Locate the cell with the specified text and output its [x, y] center coordinate. 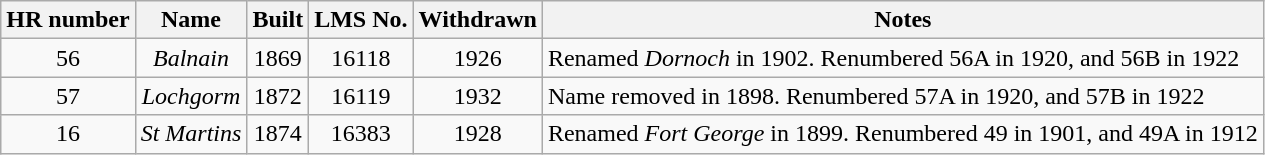
57 [68, 96]
16 [68, 134]
Renamed Fort George in 1899. Renumbered 49 in 1901, and 49A in 1912 [902, 134]
16118 [361, 58]
Name [191, 20]
1928 [478, 134]
Renamed Dornoch in 1902. Renumbered 56A in 1920, and 56B in 1922 [902, 58]
Lochgorm [191, 96]
1874 [278, 134]
16119 [361, 96]
16383 [361, 134]
Notes [902, 20]
1926 [478, 58]
1872 [278, 96]
Withdrawn [478, 20]
1932 [478, 96]
1869 [278, 58]
LMS No. [361, 20]
Balnain [191, 58]
Name removed in 1898. Renumbered 57A in 1920, and 57B in 1922 [902, 96]
Built [278, 20]
56 [68, 58]
HR number [68, 20]
St Martins [191, 134]
